Return [x, y] of the center of cell containing provided text 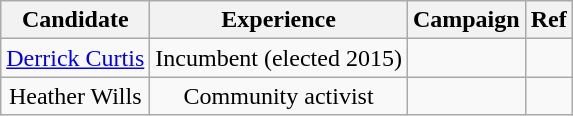
Community activist [279, 96]
Heather Wills [76, 96]
Derrick Curtis [76, 58]
Campaign [466, 20]
Experience [279, 20]
Incumbent (elected 2015) [279, 58]
Candidate [76, 20]
Ref [548, 20]
